Find where the given text appears and provide that cell's center as [x, y] coordinate. 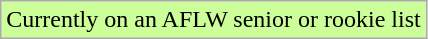
Currently on an AFLW senior or rookie list [214, 20]
